Return the [X, Y] coordinate for the center point of the cell that contains the specified text.  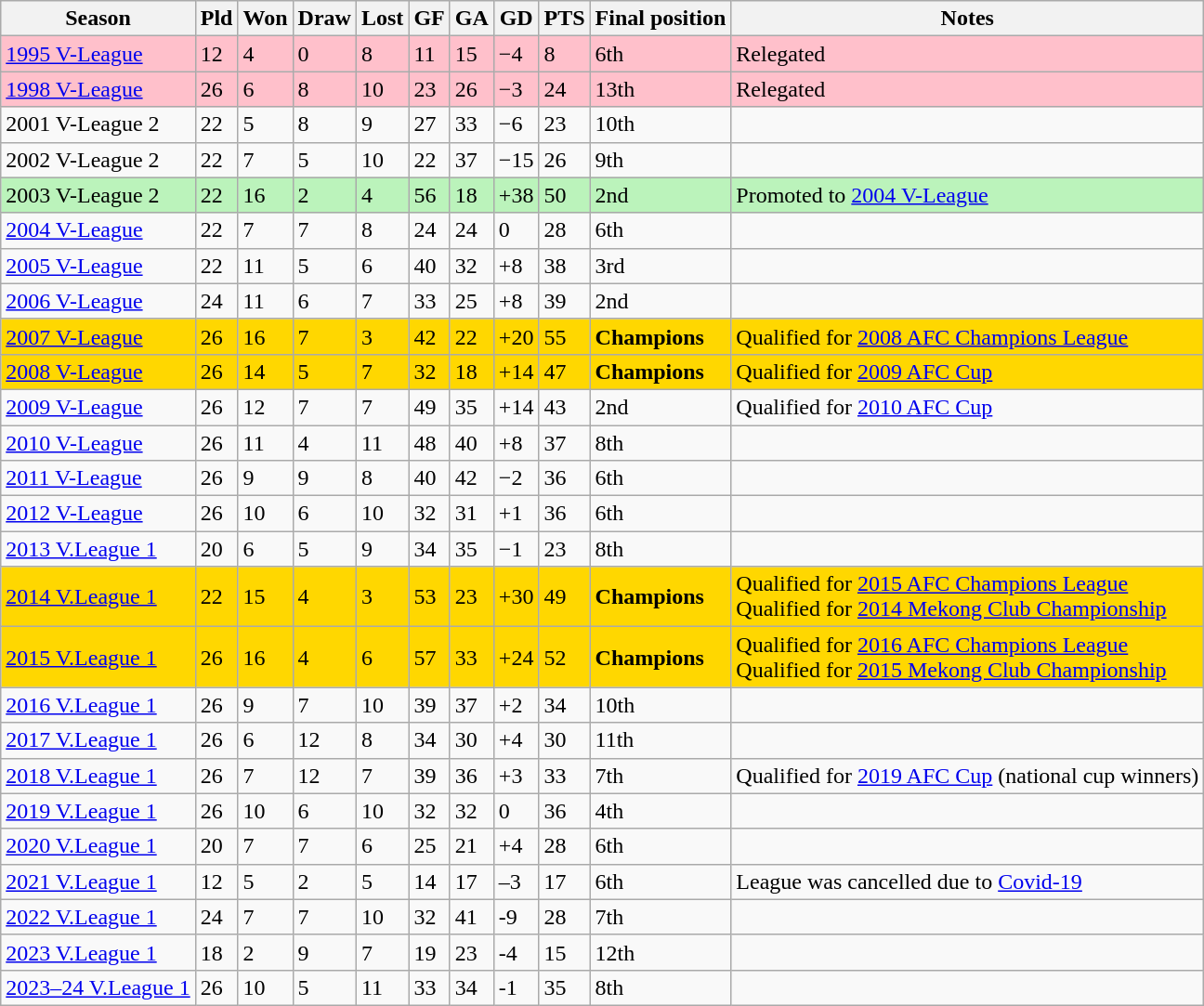
2023–24 V.League 1 [98, 987]
2006 V-League [98, 301]
2001 V-League 2 [98, 124]
−2 [517, 478]
2002 V-League 2 [98, 160]
+3 [517, 776]
-4 [517, 952]
GA [472, 19]
−1 [517, 549]
13th [661, 89]
Final position [661, 19]
57 [429, 658]
+20 [517, 336]
43 [565, 407]
2010 V-League [98, 443]
League was cancelled due to Covid-19 [968, 882]
Promoted to 2004 V-League [968, 195]
Lost [382, 19]
1998 V-League [98, 89]
3rd [661, 266]
+1 [517, 514]
Draw [324, 19]
9th [661, 160]
38 [565, 266]
19 [429, 952]
2017 V.League 1 [98, 740]
27 [429, 124]
50 [565, 195]
2019 V.League 1 [98, 811]
−4 [517, 54]
11th [661, 740]
–3 [517, 882]
−3 [517, 89]
Qualified for 2008 AFC Champions League [968, 336]
GD [517, 19]
2016 V.League 1 [98, 705]
−6 [517, 124]
41 [472, 917]
2018 V.League 1 [98, 776]
2022 V.League 1 [98, 917]
12th [661, 952]
Qualified for 2019 AFC Cup (national cup winners) [968, 776]
2020 V.League 1 [98, 846]
+38 [517, 195]
2004 V-League [98, 230]
2007 V-League [98, 336]
+30 [517, 596]
21 [472, 846]
Qualified for 2016 AFC Champions League Qualified for 2015 Mekong Club Championship [968, 658]
48 [429, 443]
2014 V.League 1 [98, 596]
31 [472, 514]
Pld [216, 19]
2015 V.League 1 [98, 658]
+2 [517, 705]
-1 [517, 987]
Won [266, 19]
47 [565, 372]
-9 [517, 917]
2005 V-League [98, 266]
56 [429, 195]
Qualified for 2010 AFC Cup [968, 407]
2009 V-League [98, 407]
2023 V.League 1 [98, 952]
55 [565, 336]
2013 V.League 1 [98, 549]
Qualified for 2009 AFC Cup [968, 372]
PTS [565, 19]
2021 V.League 1 [98, 882]
2012 V-League [98, 514]
2011 V-League [98, 478]
GF [429, 19]
Season [98, 19]
Notes [968, 19]
2008 V-League [98, 372]
2003 V-League 2 [98, 195]
Qualified for 2015 AFC Champions LeagueQualified for 2014 Mekong Club Championship [968, 596]
53 [429, 596]
4th [661, 811]
52 [565, 658]
+24 [517, 658]
−15 [517, 160]
1995 V-League [98, 54]
